Capture the cell that displays the provided text and extract its (X, Y) central coordinate. 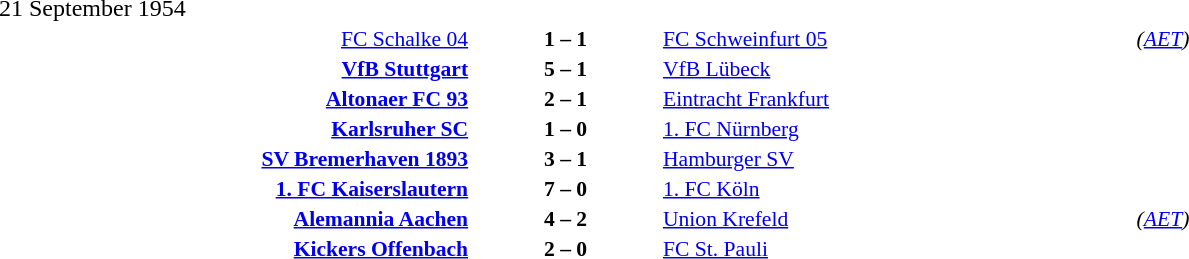
Eintracht Frankfurt (897, 98)
VfB Lübeck (897, 68)
3 – 1 (566, 158)
4 – 2 (566, 218)
7 – 0 (566, 188)
1 – 1 (566, 38)
Union Krefeld (897, 218)
1. FC Köln (897, 188)
Hamburger SV (897, 158)
FC Schweinfurt 05 (897, 38)
1. FC Nürnberg (897, 128)
1 – 0 (566, 128)
5 – 1 (566, 68)
2 – 1 (566, 98)
